Return the [x, y] coordinate for the center point of the cell that contains the specified text.  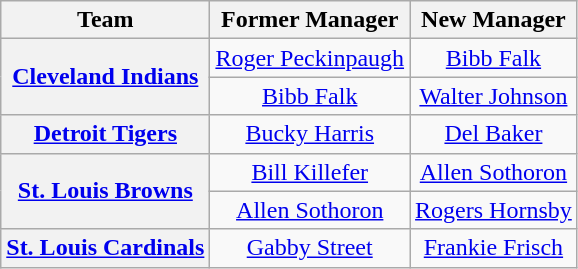
Gabby Street [310, 248]
Frankie Frisch [494, 248]
Detroit Tigers [106, 134]
St. Louis Browns [106, 191]
Bucky Harris [310, 134]
Bill Killefer [310, 172]
Rogers Hornsby [494, 210]
Former Manager [310, 20]
New Manager [494, 20]
Del Baker [494, 134]
St. Louis Cardinals [106, 248]
Team [106, 20]
Roger Peckinpaugh [310, 58]
Cleveland Indians [106, 77]
Walter Johnson [494, 96]
